For the text-containing cell, return its midpoint in (X, Y) coordinate format. 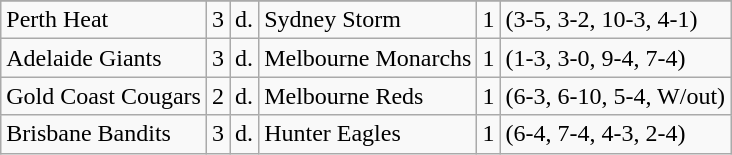
Gold Coast Cougars (104, 96)
2 (218, 96)
(3-5, 3-2, 10-3, 4-1) (616, 20)
(6-4, 7-4, 4-3, 2-4) (616, 134)
Melbourne Reds (368, 96)
Perth Heat (104, 20)
Sydney Storm (368, 20)
Melbourne Monarchs (368, 58)
Adelaide Giants (104, 58)
(6-3, 6-10, 5-4, W/out) (616, 96)
(1-3, 3-0, 9-4, 7-4) (616, 58)
Hunter Eagles (368, 134)
Brisbane Bandits (104, 134)
